Return the [X, Y] coordinate for the center point of the cell that contains the specified text.  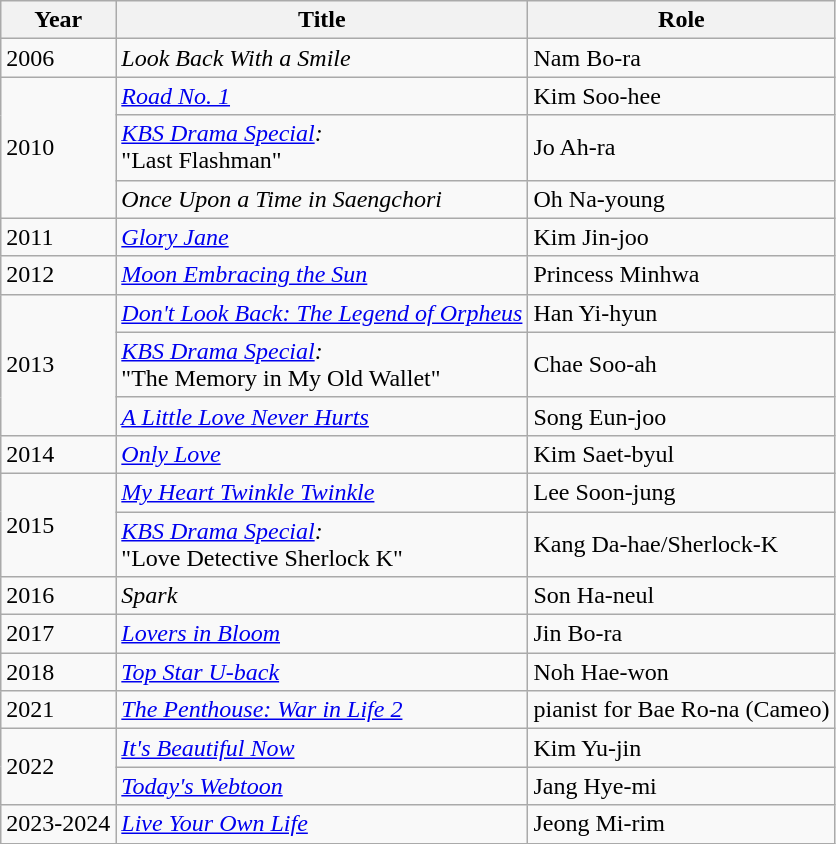
Road No. 1 [322, 96]
2018 [58, 672]
Once Upon a Time in Saengchori [322, 199]
Year [58, 20]
Kim Jin-joo [682, 237]
2022 [58, 767]
Live Your Own Life [322, 824]
Only Love [322, 454]
Look Back With a Smile [322, 58]
The Penthouse: War in Life 2 [322, 710]
Title [322, 20]
2016 [58, 596]
Moon Embracing the Sun [322, 275]
Chae Soo-ah [682, 364]
Role [682, 20]
KBS Drama Special:"Last Flashman" [322, 148]
Lovers in Bloom [322, 634]
Lee Soon-jung [682, 492]
2014 [58, 454]
Jo Ah-ra [682, 148]
Kang Da-hae/Sherlock-K [682, 544]
2017 [58, 634]
2011 [58, 237]
Kim Soo-hee [682, 96]
Kim Saet-byul [682, 454]
2015 [58, 524]
Jeong Mi-rim [682, 824]
Son Ha-neul [682, 596]
Jin Bo-ra [682, 634]
2021 [58, 710]
2010 [58, 148]
Don't Look Back: The Legend of Orpheus [322, 313]
Nam Bo-ra [682, 58]
KBS Drama Special:"Love Detective Sherlock K" [322, 544]
Spark [322, 596]
pianist for Bae Ro-na (Cameo) [682, 710]
2006 [58, 58]
A Little Love Never Hurts [322, 416]
2012 [58, 275]
My Heart Twinkle Twinkle [322, 492]
Top Star U-back [322, 672]
Kim Yu-jin [682, 748]
Oh Na-young [682, 199]
Today's Webtoon [322, 786]
Glory Jane [322, 237]
2023-2024 [58, 824]
Han Yi-hyun [682, 313]
Princess Minhwa [682, 275]
KBS Drama Special:"The Memory in My Old Wallet" [322, 364]
It's Beautiful Now [322, 748]
Song Eun-joo [682, 416]
Noh Hae-won [682, 672]
2013 [58, 364]
Jang Hye-mi [682, 786]
